Locate the cell with the specified text and output its (x, y) center coordinate. 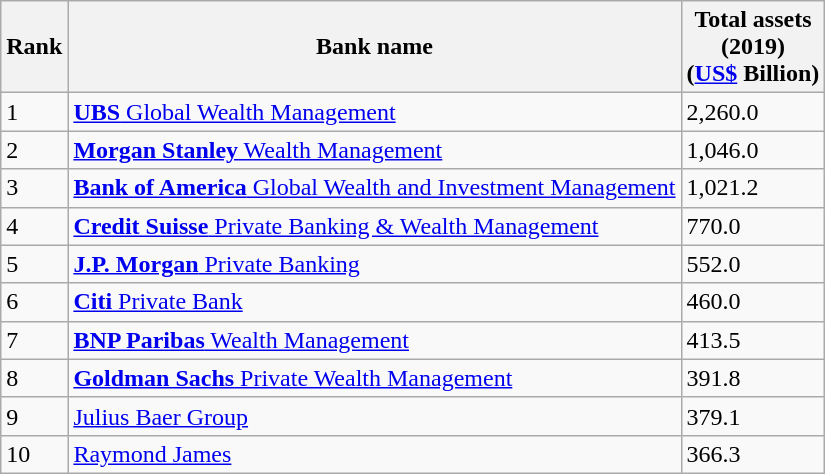
Citi Private Bank (374, 302)
6 (34, 302)
Total assets(2019)(US$ Billion) (753, 47)
379.1 (753, 416)
Credit Suisse Private Banking & Wealth Management (374, 226)
413.5 (753, 340)
9 (34, 416)
4 (34, 226)
770.0 (753, 226)
Rank (34, 47)
Goldman Sachs Private Wealth Management (374, 378)
460.0 (753, 302)
Morgan Stanley Wealth Management (374, 150)
366.3 (753, 454)
2,260.0 (753, 112)
Bank name (374, 47)
1,021.2 (753, 188)
UBS Global Wealth Management (374, 112)
5 (34, 264)
1,046.0 (753, 150)
391.8 (753, 378)
J.P. Morgan Private Banking (374, 264)
Julius Baer Group (374, 416)
Bank of America Global Wealth and Investment Management (374, 188)
552.0 (753, 264)
7 (34, 340)
1 (34, 112)
8 (34, 378)
Raymond James (374, 454)
10 (34, 454)
BNP Paribas Wealth Management (374, 340)
3 (34, 188)
2 (34, 150)
